Capture the cell that displays the provided text and extract its (X, Y) central coordinate. 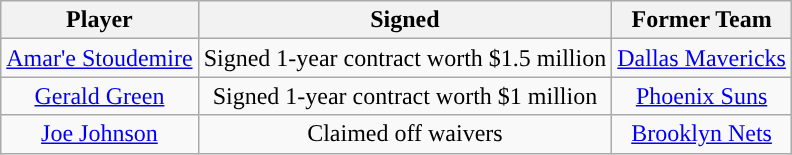
Signed (405, 20)
Amar'e Stoudemire (100, 58)
Joe Johnson (100, 134)
Phoenix Suns (702, 96)
Gerald Green (100, 96)
Brooklyn Nets (702, 134)
Dallas Mavericks (702, 58)
Claimed off waivers (405, 134)
Player (100, 20)
Signed 1-year contract worth $1 million (405, 96)
Former Team (702, 20)
Signed 1-year contract worth $1.5 million (405, 58)
